Pinpoint the cell where the given text exists, returning its [X, Y] midpoint coordinate. 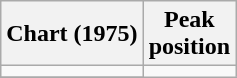
Chart (1975) [72, 34]
Peakposition [189, 34]
